Determine the [X, Y] coordinate at the center of the cell enclosing the given text.  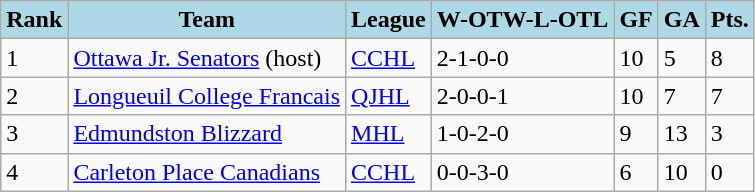
1 [34, 58]
W-OTW-L-OTL [522, 20]
MHL [389, 134]
1-0-2-0 [522, 134]
Edmundston Blizzard [207, 134]
2-0-0-1 [522, 96]
QJHL [389, 96]
5 [682, 58]
Pts. [730, 20]
4 [34, 172]
2-1-0-0 [522, 58]
Longueuil College Francais [207, 96]
6 [636, 172]
Ottawa Jr. Senators (host) [207, 58]
League [389, 20]
Carleton Place Canadians [207, 172]
GF [636, 20]
13 [682, 134]
GA [682, 20]
8 [730, 58]
Rank [34, 20]
0-0-3-0 [522, 172]
2 [34, 96]
9 [636, 134]
Team [207, 20]
0 [730, 172]
